Return (X, Y) of the center of cell containing provided text 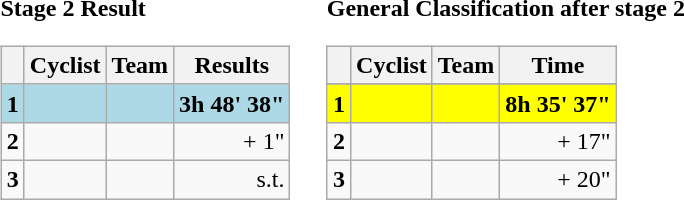
Time (558, 65)
Results (232, 65)
+ 17" (558, 141)
+ 1" (232, 141)
s.t. (232, 179)
8h 35' 37" (558, 103)
3h 48' 38" (232, 103)
+ 20" (558, 179)
